For the text-containing cell, return its midpoint in [X, Y] coordinate format. 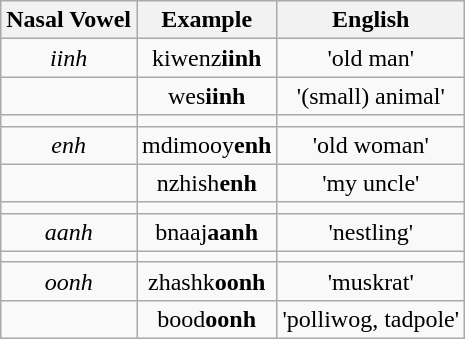
iinh [69, 58]
nzhishenh [206, 183]
'polliwog, tadpole' [371, 319]
Nasal Vowel [69, 20]
English [371, 20]
'muskrat' [371, 281]
boodoonh [206, 319]
kiwenziinh [206, 58]
Example [206, 20]
'(small) animal' [371, 96]
zhashkoonh [206, 281]
'old man' [371, 58]
oonh [69, 281]
wesiinh [206, 96]
mdimooyenh [206, 145]
enh [69, 145]
bnaajaanh [206, 232]
aanh [69, 232]
'old woman' [371, 145]
'my uncle' [371, 183]
'nestling' [371, 232]
